Output the (x, y) coordinate of the center of the cell containing the given text.  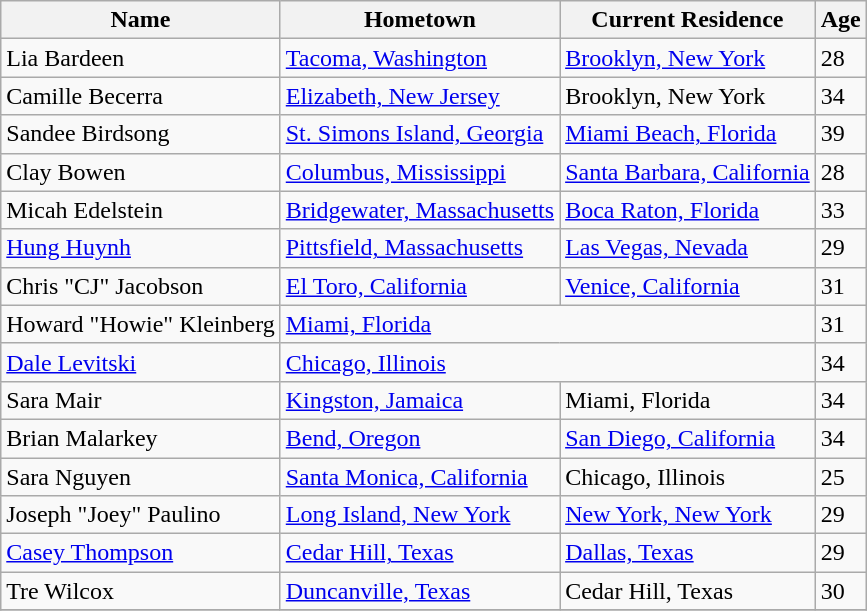
Long Island, New York (420, 515)
Bridgewater, Massachusetts (420, 210)
Tre Wilcox (140, 591)
Duncanville, Texas (420, 591)
Sara Mair (140, 400)
Brian Malarkey (140, 438)
Columbus, Mississippi (420, 172)
New York, New York (688, 515)
Casey Thompson (140, 553)
30 (840, 591)
Lia Bardeen (140, 58)
Santa Monica, California (420, 477)
Boca Raton, Florida (688, 210)
Chris "CJ" Jacobson (140, 286)
Name (140, 20)
Current Residence (688, 20)
Venice, California (688, 286)
Dallas, Texas (688, 553)
Sandee Birdsong (140, 134)
Kingston, Jamaica (420, 400)
Age (840, 20)
Dale Levitski (140, 362)
Miami Beach, Florida (688, 134)
Santa Barbara, California (688, 172)
Pittsfield, Massachusetts (420, 248)
Camille Becerra (140, 96)
Micah Edelstein (140, 210)
Howard "Howie" Kleinberg (140, 324)
Clay Bowen (140, 172)
St. Simons Island, Georgia (420, 134)
Elizabeth, New Jersey (420, 96)
Tacoma, Washington (420, 58)
33 (840, 210)
Bend, Oregon (420, 438)
25 (840, 477)
Las Vegas, Nevada (688, 248)
San Diego, California (688, 438)
39 (840, 134)
Joseph "Joey" Paulino (140, 515)
Hometown (420, 20)
Hung Huynh (140, 248)
El Toro, California (420, 286)
Sara Nguyen (140, 477)
